Determine the (x, y) coordinate at the center of the cell enclosing the given text.  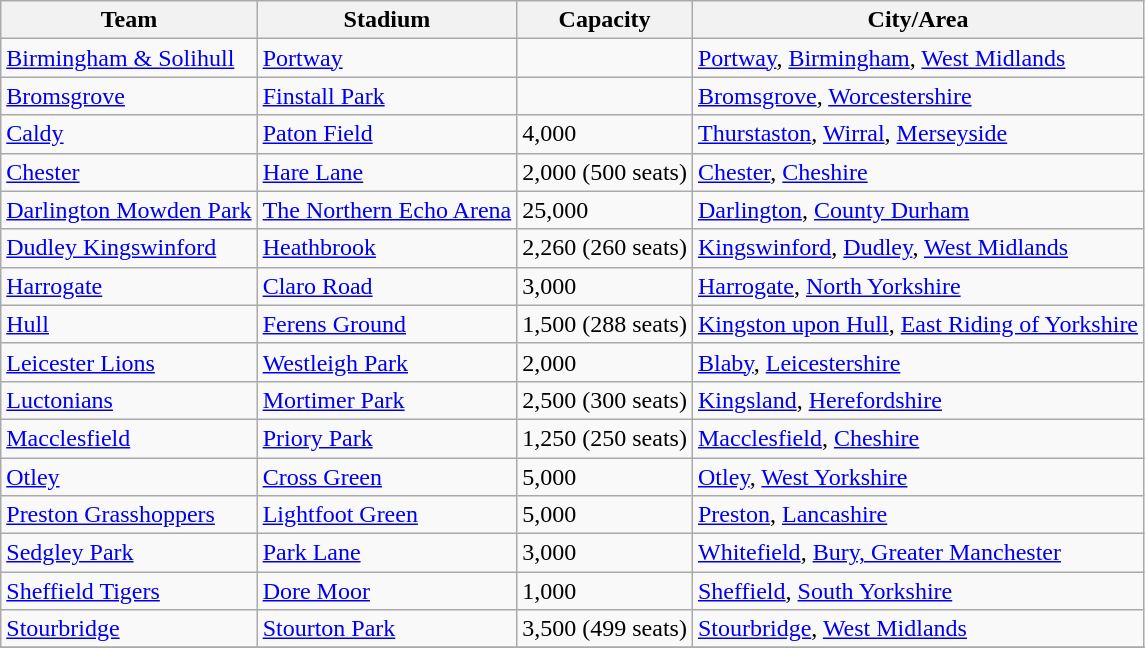
Stourbridge (129, 629)
Preston, Lancashire (918, 515)
Caldy (129, 134)
The Northern Echo Arena (387, 210)
Priory Park (387, 438)
Stourbridge, West Midlands (918, 629)
Birmingham & Solihull (129, 58)
Blaby, Leicestershire (918, 362)
25,000 (605, 210)
Paton Field (387, 134)
Portway (387, 58)
2,260 (260 seats) (605, 248)
Team (129, 20)
2,500 (300 seats) (605, 400)
Park Lane (387, 553)
2,000 (500 seats) (605, 172)
2,000 (605, 362)
Macclesfield, Cheshire (918, 438)
Kingston upon Hull, East Riding of Yorkshire (918, 324)
Sheffield Tigers (129, 591)
Portway, Birmingham, West Midlands (918, 58)
Thurstaston, Wirral, Merseyside (918, 134)
Cross Green (387, 477)
1,000 (605, 591)
Chester, Cheshire (918, 172)
Macclesfield (129, 438)
Dore Moor (387, 591)
Chester (129, 172)
Hare Lane (387, 172)
Claro Road (387, 286)
Kingswinford, Dudley, West Midlands (918, 248)
Darlington Mowden Park (129, 210)
Mortimer Park (387, 400)
Luctonians (129, 400)
Bromsgrove, Worcestershire (918, 96)
Westleigh Park (387, 362)
4,000 (605, 134)
Sheffield, South Yorkshire (918, 591)
Stadium (387, 20)
Harrogate, North Yorkshire (918, 286)
Darlington, County Durham (918, 210)
1,250 (250 seats) (605, 438)
Dudley Kingswinford (129, 248)
Preston Grasshoppers (129, 515)
Harrogate (129, 286)
Otley, West Yorkshire (918, 477)
3,500 (499 seats) (605, 629)
Stourton Park (387, 629)
Lightfoot Green (387, 515)
Leicester Lions (129, 362)
Whitefield, Bury, Greater Manchester (918, 553)
Capacity (605, 20)
1,500 (288 seats) (605, 324)
Finstall Park (387, 96)
Sedgley Park (129, 553)
Ferens Ground (387, 324)
Heathbrook (387, 248)
Hull (129, 324)
Bromsgrove (129, 96)
Otley (129, 477)
City/Area (918, 20)
Kingsland, Herefordshire (918, 400)
